Extract the (X, Y) coordinate from the center of the cell holding the provided text.  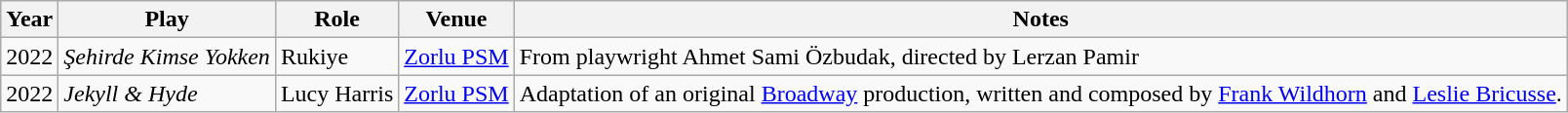
Jekyll & Hyde (168, 94)
Play (168, 19)
Şehirde Kimse Yokken (168, 56)
Rukiye (336, 56)
Role (336, 19)
Year (29, 19)
Venue (456, 19)
Lucy Harris (336, 94)
From playwright Ahmet Sami Özbudak, directed by Lerzan Pamir (1040, 56)
Notes (1040, 19)
Adaptation of an original Broadway production, written and composed by Frank Wildhorn and Leslie Bricusse. (1040, 94)
